Detect which cell encompasses the target text, then output its (x, y) center coordinate. 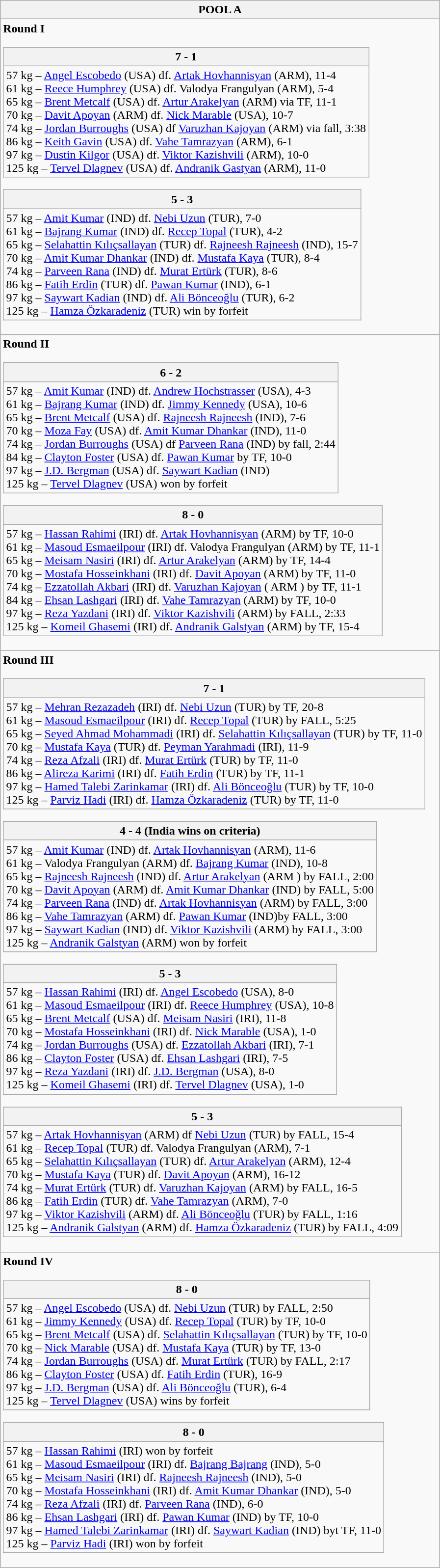
4 - 4 (India wins on criteria) (190, 831)
POOL A (220, 10)
6 - 2 (171, 372)
